Detect which cell encompasses the target text, then output its (X, Y) center coordinate. 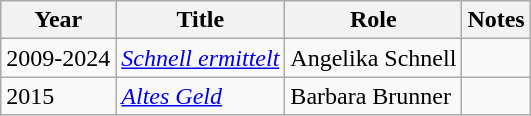
2015 (58, 96)
Altes Geld (200, 96)
Schnell ermittelt (200, 58)
Year (58, 20)
Notes (496, 20)
Role (374, 20)
Barbara Brunner (374, 96)
Title (200, 20)
2009-2024 (58, 58)
Angelika Schnell (374, 58)
